Pinpoint the cell where the given text exists, returning its [x, y] midpoint coordinate. 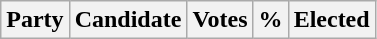
Candidate [128, 20]
Elected [332, 20]
Votes [220, 20]
Party [35, 20]
% [270, 20]
